Extract the [X, Y] coordinate from the center of the cell holding the provided text.  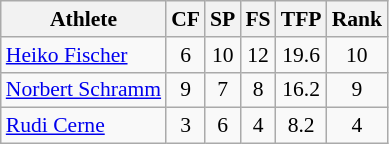
SP [222, 19]
Rudi Cerne [84, 126]
TFP [302, 19]
12 [258, 55]
Rank [358, 19]
7 [222, 90]
CF [186, 19]
19.6 [302, 55]
Norbert Schramm [84, 90]
8.2 [302, 126]
Heiko Fischer [84, 55]
FS [258, 19]
16.2 [302, 90]
Athlete [84, 19]
3 [186, 126]
8 [258, 90]
